Extract the (X, Y) coordinate from the center of the cell holding the provided text.  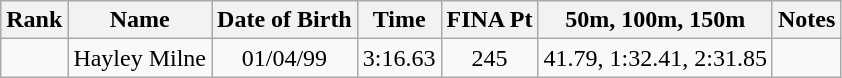
01/04/99 (285, 58)
3:16.63 (399, 58)
41.79, 1:32.41, 2:31.85 (655, 58)
Hayley Milne (140, 58)
Date of Birth (285, 20)
FINA Pt (490, 20)
Name (140, 20)
Rank (34, 20)
245 (490, 58)
Time (399, 20)
Notes (806, 20)
50m, 100m, 150m (655, 20)
